Scan for the cell matching the given text and deliver its (x, y) coordinate at center. 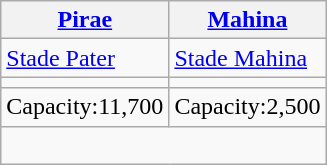
Capacity:11,700 (85, 107)
Capacity:2,500 (248, 107)
Mahina (248, 20)
Pirae (85, 20)
Stade Mahina (248, 58)
Stade Pater (85, 58)
